Extract the (x, y) coordinate from the center of the cell holding the provided text.  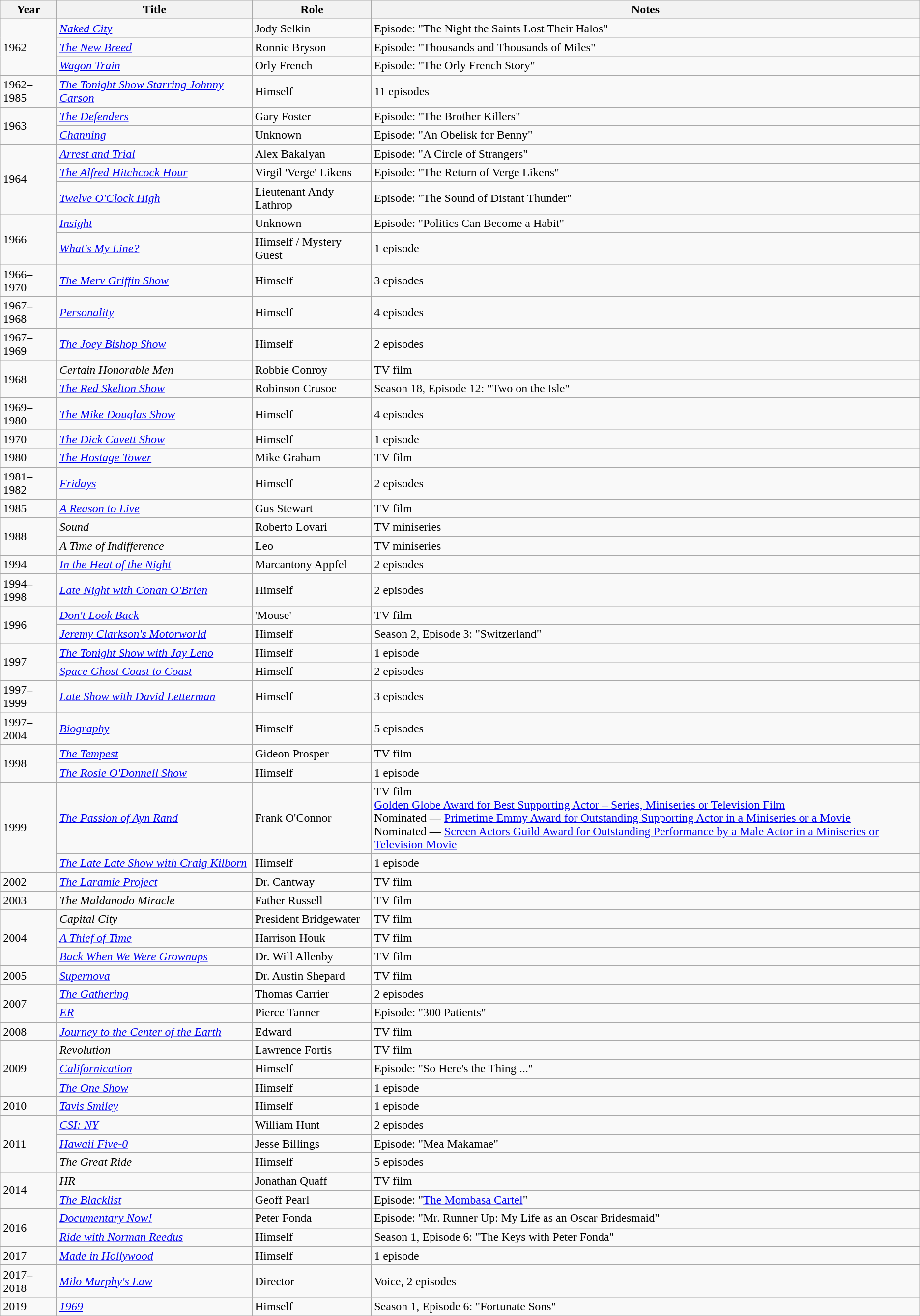
Gideon Prosper (312, 754)
HR (154, 1181)
Virgil 'Verge' Likens (312, 172)
Fridays (154, 483)
Biography (154, 729)
Year (29, 10)
1994 (29, 564)
CSI: NY (154, 1125)
Episode: "Politics Can Become a Habit" (646, 223)
1969 (154, 1306)
2010 (29, 1106)
1980 (29, 458)
2017–2018 (29, 1281)
The Dick Cavett Show (154, 439)
The New Breed (154, 47)
A Reason to Live (154, 508)
The One Show (154, 1088)
Ronnie Bryson (312, 47)
Role (312, 10)
Orly French (312, 66)
Ride with Norman Reedus (154, 1237)
Late Show with David Letterman (154, 697)
Edward (312, 1031)
2016 (29, 1228)
Episode: "Thousands and Thousands of Miles" (646, 47)
2011 (29, 1144)
2004 (29, 938)
Notes (646, 10)
1970 (29, 439)
What's My Line? (154, 249)
Gus Stewart (312, 508)
Jeremy Clarkson's Motorworld (154, 634)
1997 (29, 662)
Jody Selkin (312, 28)
Season 2, Episode 3: "Switzerland" (646, 634)
1998 (29, 763)
Episode: "The Night the Saints Lost Their Halos" (646, 28)
Episode: "A Circle of Strangers" (646, 154)
Father Russell (312, 900)
The Blacklist (154, 1200)
1988 (29, 536)
ER (154, 1012)
William Hunt (312, 1125)
2009 (29, 1069)
Dr. Will Allenby (312, 956)
1963 (29, 126)
Dr. Austin Shepard (312, 975)
Gary Foster (312, 116)
Episode: "300 Patients" (646, 1012)
Journey to the Center of the Earth (154, 1031)
Episode: "An Obelisk for Benny" (646, 135)
1985 (29, 508)
The Passion of Ayn Rand (154, 818)
Peter Fonda (312, 1218)
A Thief of Time (154, 938)
'Mouse' (312, 615)
2005 (29, 975)
The Defenders (154, 116)
Lieutenant Andy Lathrop (312, 197)
1966 (29, 239)
Robinson Crusoe (312, 389)
Marcantony Appfel (312, 564)
Certain Honorable Men (154, 370)
Alex Bakalyan (312, 154)
In the Heat of the Night (154, 564)
1997–1999 (29, 697)
1967–1968 (29, 312)
Supernova (154, 975)
A Time of Indifference (154, 546)
Documentary Now! (154, 1218)
1997–2004 (29, 729)
Channing (154, 135)
The Great Ride (154, 1162)
1996 (29, 624)
Thomas Carrier (312, 994)
11 episodes (646, 91)
Californication (154, 1069)
Naked City (154, 28)
The Tonight Show with Jay Leno (154, 653)
Episode: "The Sound of Distant Thunder" (646, 197)
Season 18, Episode 12: "Two on the Isle" (646, 389)
The Tempest (154, 754)
The Joey Bishop Show (154, 345)
Season 1, Episode 6: "The Keys with Peter Fonda" (646, 1237)
2002 (29, 882)
Title (154, 10)
The Mike Douglas Show (154, 414)
2019 (29, 1306)
Capital City (154, 919)
Space Ghost Coast to Coast (154, 672)
Sound (154, 527)
Episode: "So Here's the Thing ..." (646, 1069)
Episode: "Mr. Runner Up: My Life as an Oscar Bridesmaid" (646, 1218)
2003 (29, 900)
1968 (29, 379)
Robbie Conroy (312, 370)
1999 (29, 827)
The Hostage Tower (154, 458)
Jesse Billings (312, 1144)
Milo Murphy's Law (154, 1281)
1969–1980 (29, 414)
Late Night with Conan O'Brien (154, 589)
The Merv Griffin Show (154, 280)
Insight (154, 223)
Voice, 2 episodes (646, 1281)
Season 1, Episode 6: "Fortunate Sons" (646, 1306)
Don't Look Back (154, 615)
Leo (312, 546)
2008 (29, 1031)
Episode: "The Orly French Story" (646, 66)
Roberto Lovari (312, 527)
The Red Skelton Show (154, 389)
Pierce Tanner (312, 1012)
Geoff Pearl (312, 1200)
Mike Graham (312, 458)
Back When We Were Grownups (154, 956)
Arrest and Trial (154, 154)
Lawrence Fortis (312, 1050)
1966–1970 (29, 280)
1967–1969 (29, 345)
Jonathan Quaff (312, 1181)
Dr. Cantway (312, 882)
The Late Late Show with Craig Kilborn (154, 863)
The Rosie O'Donnell Show (154, 773)
Frank O'Connor (312, 818)
The Maldanodo Miracle (154, 900)
Director (312, 1281)
Episode: "Mea Makamae" (646, 1144)
The Alfred Hitchcock Hour (154, 172)
The Gathering (154, 994)
2007 (29, 1003)
1981–1982 (29, 483)
Twelve O'Clock High (154, 197)
1994–1998 (29, 589)
The Laramie Project (154, 882)
Hawaii Five-0 (154, 1144)
Episode: "The Return of Verge Likens" (646, 172)
Personality (154, 312)
The Tonight Show Starring Johnny Carson (154, 91)
Harrison Houk (312, 938)
2014 (29, 1190)
Himself / Mystery Guest (312, 249)
1962 (29, 47)
2017 (29, 1256)
Episode: "The Mombasa Cartel" (646, 1200)
1964 (29, 179)
Made in Hollywood (154, 1256)
Revolution (154, 1050)
President Bridgewater (312, 919)
Tavis Smiley (154, 1106)
1962–1985 (29, 91)
Wagon Train (154, 66)
Episode: "The Brother Killers" (646, 116)
